Locate the cell with the specified text and output its (x, y) center coordinate. 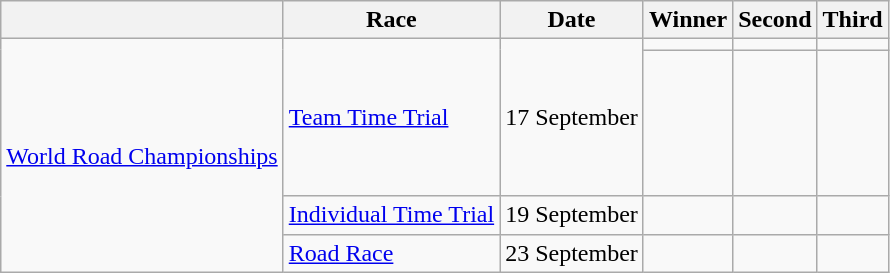
Road Race (391, 253)
Team Time Trial (391, 118)
Date (572, 20)
19 September (572, 215)
23 September (572, 253)
World Road Championships (142, 156)
Winner (688, 20)
Third (852, 20)
Race (391, 20)
17 September (572, 118)
Second (775, 20)
Individual Time Trial (391, 215)
